Provide the (X, Y) coordinate of the cell's center where the given text is located.  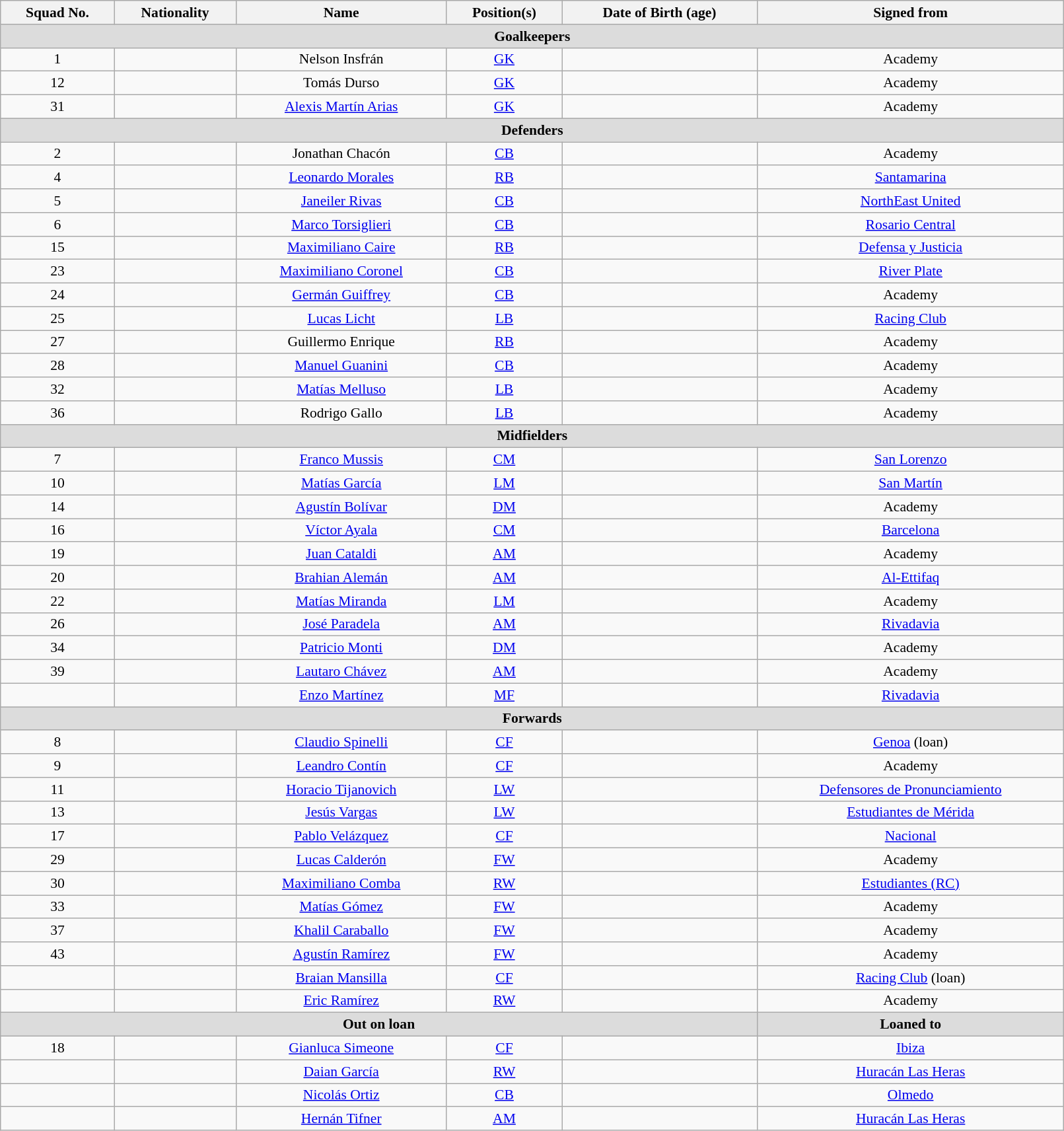
Nacional (910, 836)
Midfielders (532, 436)
Agustín Ramírez (341, 954)
Maximiliano Caire (341, 248)
Ibiza (910, 1048)
Olmedo (910, 1095)
14 (57, 507)
Signed from (910, 13)
10 (57, 484)
Leonardo Morales (341, 178)
Patricio Monti (341, 648)
Jonathan Chacón (341, 154)
20 (57, 577)
Estudiantes (RC) (910, 883)
28 (57, 366)
30 (57, 883)
Nationality (175, 13)
26 (57, 624)
Tomás Durso (341, 83)
Matías Gómez (341, 907)
15 (57, 248)
Horacio Tijanovich (341, 789)
Marco Torsiglieri (341, 225)
Santamarina (910, 178)
Racing Club (910, 318)
San Martín (910, 484)
Goalkeepers (532, 36)
Lucas Calderón (341, 860)
7 (57, 460)
43 (57, 954)
Matías García (341, 484)
Loaned to (910, 1025)
Nelson Insfrán (341, 59)
24 (57, 295)
Brahian Alemán (341, 577)
33 (57, 907)
Squad No. (57, 13)
37 (57, 931)
Braian Mansilla (341, 978)
Position(s) (504, 13)
Forwards (532, 719)
San Lorenzo (910, 460)
Germán Guiffrey (341, 295)
Khalil Caraballo (341, 931)
Maximiliano Comba (341, 883)
Defensores de Pronunciamiento (910, 789)
16 (57, 530)
22 (57, 601)
Gianluca Simeone (341, 1048)
Enzo Martínez (341, 695)
Lautaro Chávez (341, 672)
José Paradela (341, 624)
Al-Ettifaq (910, 577)
Matías Miranda (341, 601)
Lucas Licht (341, 318)
Rosario Central (910, 225)
MF (504, 695)
Defensa y Justicia (910, 248)
Matías Melluso (341, 389)
2 (57, 154)
31 (57, 107)
13 (57, 813)
Guillermo Enrique (341, 342)
17 (57, 836)
Claudio Spinelli (341, 743)
Genoa (loan) (910, 743)
Maximiliano Coronel (341, 272)
Estudiantes de Mérida (910, 813)
4 (57, 178)
Out on loan (379, 1025)
18 (57, 1048)
5 (57, 201)
12 (57, 83)
Janeiler Rivas (341, 201)
36 (57, 413)
Defenders (532, 130)
Name (341, 13)
1 (57, 59)
39 (57, 672)
32 (57, 389)
25 (57, 318)
Pablo Velázquez (341, 836)
Rodrigo Gallo (341, 413)
29 (57, 860)
Barcelona (910, 530)
Hernán Tifner (341, 1119)
Jesús Vargas (341, 813)
9 (57, 766)
River Plate (910, 272)
NorthEast United (910, 201)
23 (57, 272)
Daian García (341, 1072)
Agustín Bolívar (341, 507)
Víctor Ayala (341, 530)
Alexis Martín Arias (341, 107)
6 (57, 225)
11 (57, 789)
Nicolás Ortiz (341, 1095)
Juan Cataldi (341, 554)
Leandro Contín (341, 766)
8 (57, 743)
Racing Club (loan) (910, 978)
Franco Mussis (341, 460)
Manuel Guanini (341, 366)
34 (57, 648)
27 (57, 342)
19 (57, 554)
Date of Birth (age) (660, 13)
Eric Ramírez (341, 1001)
